Return the [X, Y] coordinate for the center point of the cell that contains the specified text.  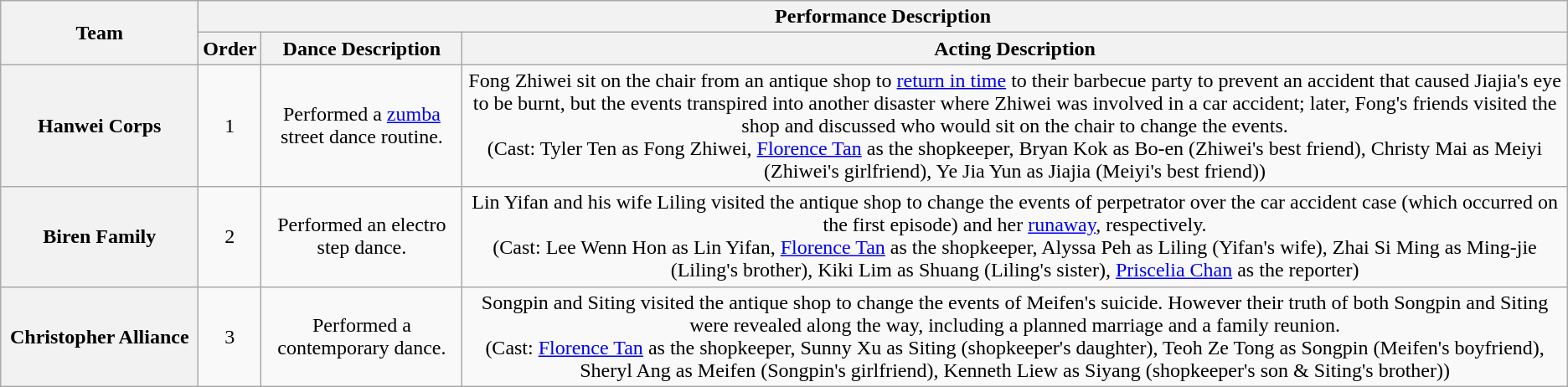
3 [230, 337]
Performed an electro step dance. [362, 236]
Hanwei Corps [100, 126]
Order [230, 49]
Team [100, 33]
Christopher Alliance [100, 337]
Dance Description [362, 49]
2 [230, 236]
Biren Family [100, 236]
Performed a zumba street dance routine. [362, 126]
Performance Description [883, 17]
Acting Description [1015, 49]
1 [230, 126]
Performed a contemporary dance. [362, 337]
